Return the [X, Y] coordinate for the center point of the cell that contains the specified text.  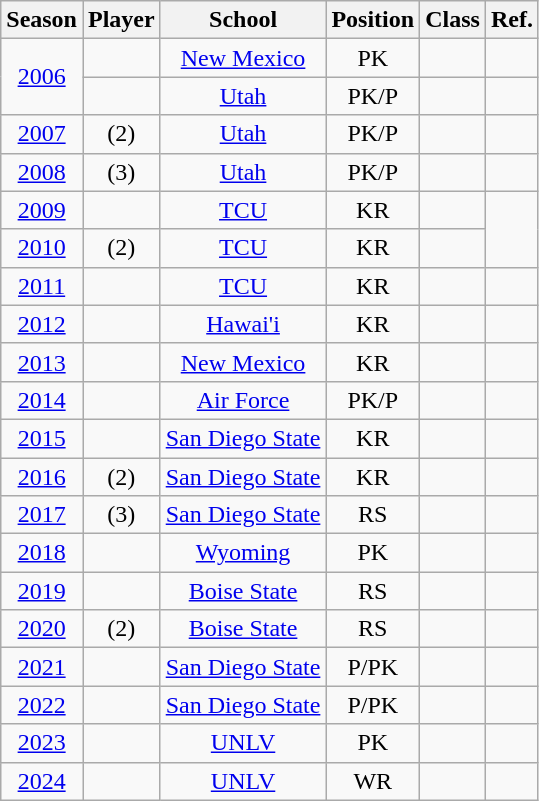
2017 [42, 515]
2008 [42, 172]
Ref. [512, 20]
2011 [42, 286]
Wyoming [243, 553]
Hawai'i [243, 324]
Air Force [243, 400]
WR [373, 781]
2013 [42, 362]
2022 [42, 705]
2007 [42, 134]
2020 [42, 629]
Position [373, 20]
2019 [42, 591]
2009 [42, 210]
2006 [42, 77]
2012 [42, 324]
2015 [42, 438]
Player [121, 20]
2016 [42, 477]
2024 [42, 781]
2021 [42, 667]
Class [453, 20]
School [243, 20]
2014 [42, 400]
2018 [42, 553]
Season [42, 20]
2023 [42, 743]
2010 [42, 248]
